Return the [X, Y] coordinate for the center point of the cell that contains the specified text.  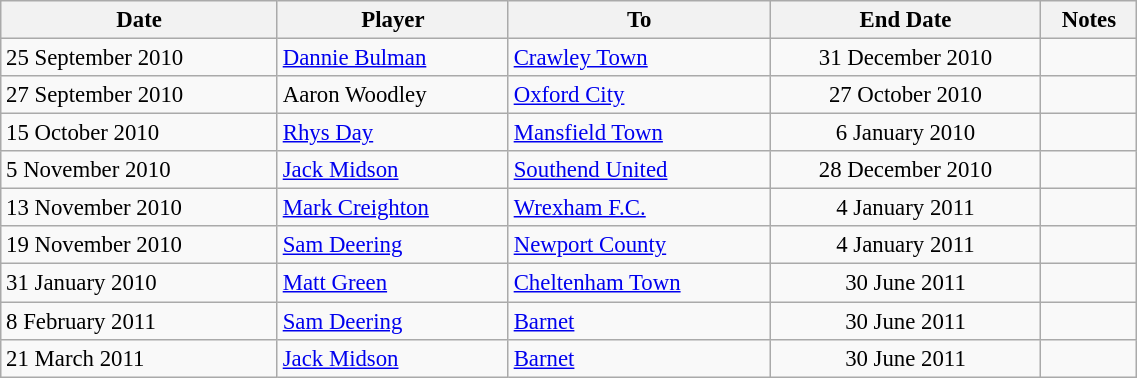
27 October 2010 [906, 95]
Dannie Bulman [392, 58]
Wrexham F.C. [639, 208]
6 January 2010 [906, 133]
Rhys Day [392, 133]
13 November 2010 [140, 208]
27 September 2010 [140, 95]
Mark Creighton [392, 208]
19 November 2010 [140, 245]
Player [392, 20]
Date [140, 20]
Newport County [639, 245]
21 March 2011 [140, 358]
31 December 2010 [906, 58]
Cheltenham Town [639, 283]
Aaron Woodley [392, 95]
To [639, 20]
15 October 2010 [140, 133]
End Date [906, 20]
Mansfield Town [639, 133]
31 January 2010 [140, 283]
Oxford City [639, 95]
5 November 2010 [140, 170]
Matt Green [392, 283]
Notes [1089, 20]
8 February 2011 [140, 321]
28 December 2010 [906, 170]
25 September 2010 [140, 58]
Southend United [639, 170]
Crawley Town [639, 58]
